Identify which cell holds the provided text, then report its (X, Y) central coordinate. 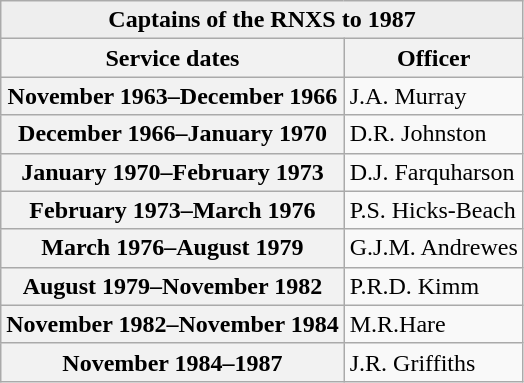
P.R.D. Kimm (434, 286)
J.A. Murray (434, 96)
December 1966–January 1970 (172, 134)
J.R. Griffiths (434, 362)
Officer (434, 58)
D.J. Farquharson (434, 172)
Captains of the RNXS to 1987 (262, 20)
G.J.M. Andrewes (434, 248)
Service dates (172, 58)
D.R. Johnston (434, 134)
February 1973–March 1976 (172, 210)
November 1963–December 1966 (172, 96)
November 1984–1987 (172, 362)
August 1979–November 1982 (172, 286)
January 1970–February 1973 (172, 172)
November 1982–November 1984 (172, 324)
P.S. Hicks-Beach (434, 210)
March 1976–August 1979 (172, 248)
M.R.Hare (434, 324)
